Return the (x, y) coordinate for the center point of the cell that contains the specified text.  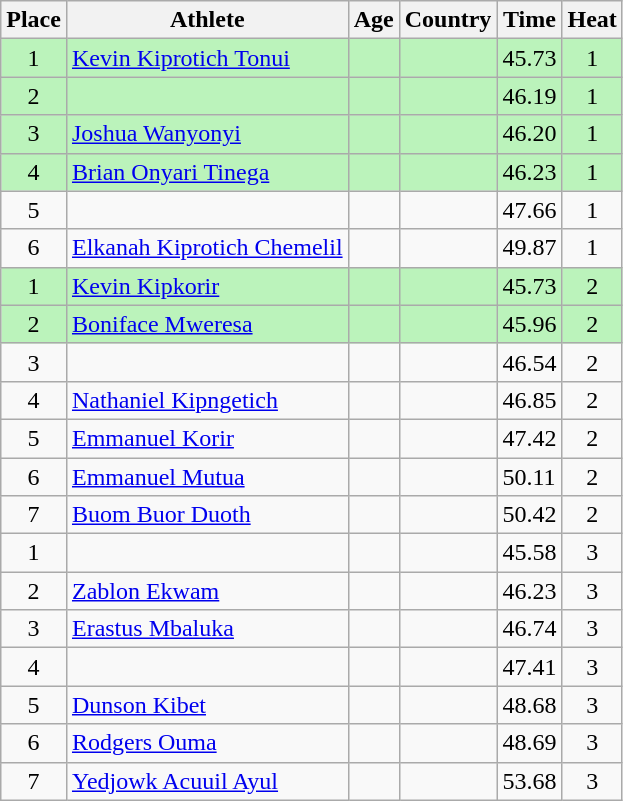
Heat (592, 20)
50.11 (530, 477)
Emmanuel Mutua (207, 477)
46.19 (530, 96)
48.69 (530, 743)
Elkanah Kiprotich Chemelil (207, 248)
Rodgers Ouma (207, 743)
Nathaniel Kipngetich (207, 400)
50.42 (530, 515)
47.42 (530, 438)
Country (448, 20)
49.87 (530, 248)
Kevin Kiprotich Tonui (207, 58)
Place (34, 20)
Buom Buor Duoth (207, 515)
45.58 (530, 553)
46.85 (530, 400)
47.41 (530, 667)
47.66 (530, 210)
Yedjowk Acuuil Ayul (207, 781)
48.68 (530, 705)
Age (374, 20)
Brian Onyari Tinega (207, 172)
Boniface Mweresa (207, 324)
Athlete (207, 20)
Joshua Wanyonyi (207, 134)
46.20 (530, 134)
46.74 (530, 629)
Kevin Kipkorir (207, 286)
45.96 (530, 324)
Erastus Mbaluka (207, 629)
Emmanuel Korir (207, 438)
Zablon Ekwam (207, 591)
Time (530, 20)
46.54 (530, 362)
Dunson Kibet (207, 705)
53.68 (530, 781)
